Detect which cell encompasses the target text, then output its (X, Y) center coordinate. 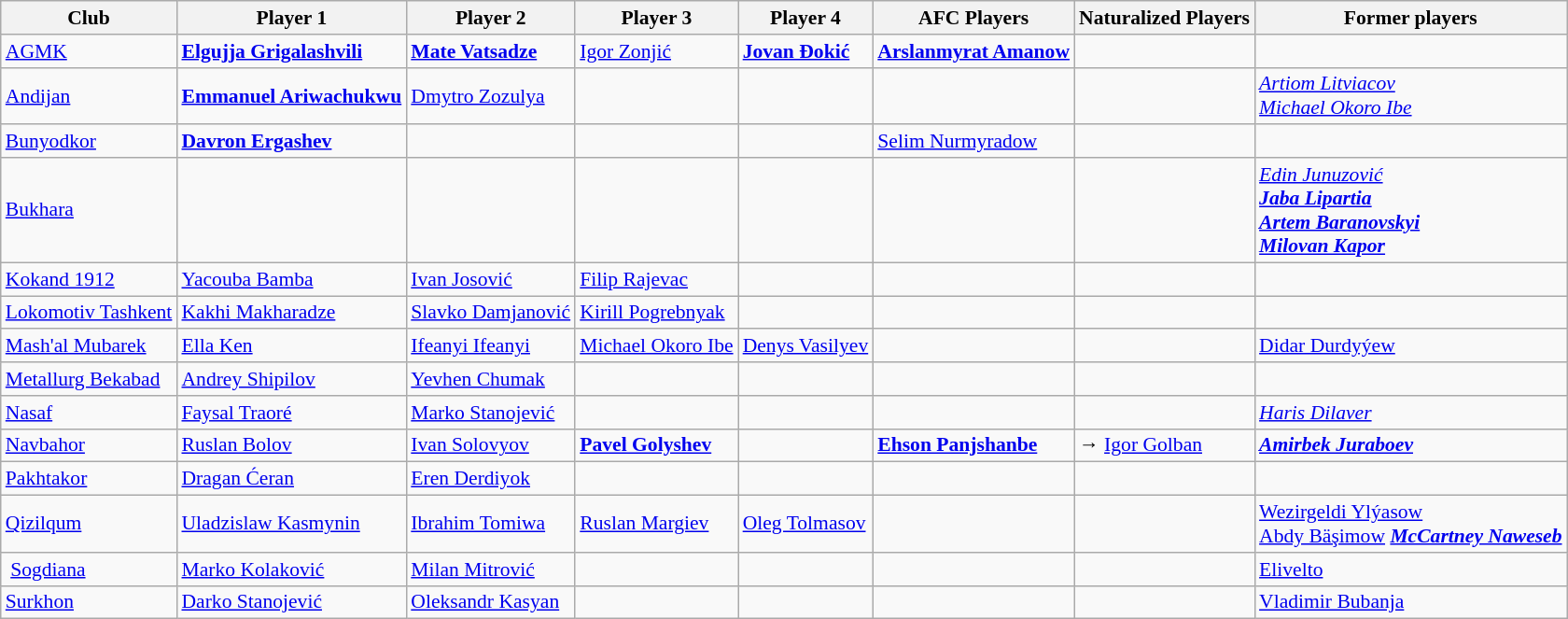
Player 3 (656, 18)
Didar Durdyýew (1411, 346)
Arslanmyrat Amanow (973, 51)
Kokand 1912 (90, 279)
Haris Dilaver (1411, 413)
Filip Rajevac (656, 279)
Oleksandr Kasyan (491, 602)
Ruslan Margiev (656, 525)
Mate Vatsadze (491, 51)
Yacouba Bamba (291, 279)
Player 2 (491, 18)
Milan Mitrović (491, 570)
Pakhtakor (90, 479)
Denys Vasilyev (806, 346)
Jovan Đokić (806, 51)
Pavel Golyshev (656, 445)
Ivan Solovyov (491, 445)
Ruslan Bolov (291, 445)
Ehson Panjshanbe (973, 445)
Faysal Traoré (291, 413)
Club (90, 18)
Amirbek Juraboev (1411, 445)
Ifeanyi Ifeanyi (491, 346)
Davron Ergashev (291, 142)
Metallurg Bekabad (90, 379)
Eren Derdiyok (491, 479)
Kakhi Makharadze (291, 313)
Ella Ken (291, 346)
Qizilqum (90, 525)
Uladzislaw Kasmynin (291, 525)
→ Igor Golban (1165, 445)
Dragan Ćeran (291, 479)
AGMK (90, 51)
Andrey Shipilov (291, 379)
Elgujja Grigalashvili (291, 51)
Navbahor (90, 445)
Andijan (90, 95)
Emmanuel Ariwachukwu (291, 95)
Igor Zonjić (656, 51)
Elivelto (1411, 570)
AFC Players (973, 18)
Surkhon (90, 602)
Michael Okoro Ibe (656, 346)
Ivan Josović (491, 279)
Bukhara (90, 210)
Lokomotiv Tashkent (90, 313)
Slavko Damjanović (491, 313)
Player 1 (291, 18)
Wezirgeldi Ylýasow Abdy Bäşimow McCartney Naweseb (1411, 525)
Sogdiana (90, 570)
Nasaf (90, 413)
Kirill Pogrebnyak (656, 313)
Oleg Tolmasov (806, 525)
Naturalized Players (1165, 18)
Darko Stanojević (291, 602)
Dmytro Zozulya (491, 95)
Marko Kolaković (291, 570)
Ibrahim Tomiwa (491, 525)
Yevhen Chumak (491, 379)
Player 4 (806, 18)
Former players (1411, 18)
Mash'al Mubarek (90, 346)
Artiom Litviacov Michael Okoro Ibe (1411, 95)
Marko Stanojević (491, 413)
Vladimir Bubanja (1411, 602)
Bunyodkor (90, 142)
Edin Junuzović Jaba Lipartia Artem Baranovskyi Milovan Kapor (1411, 210)
Selim Nurmyradow (973, 142)
